Search for the cell housing the specified text and yield its [X, Y] center coordinate. 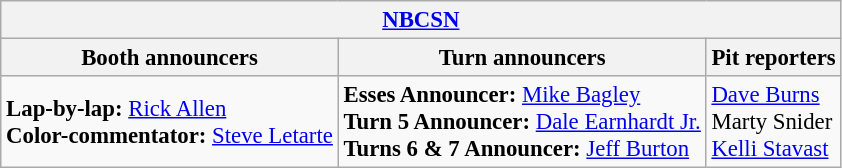
Esses Announcer: Mike BagleyTurn 5 Announcer: Dale Earnhardt Jr.Turns 6 & 7 Announcer: Jeff Burton [522, 122]
Turn announcers [522, 58]
Lap-by-lap: Rick AllenColor-commentator: Steve Letarte [170, 122]
Dave BurnsMarty SniderKelli Stavast [774, 122]
Pit reporters [774, 58]
Booth announcers [170, 58]
NBCSN [421, 20]
